Extract the (X, Y) coordinate from the center of the cell holding the provided text.  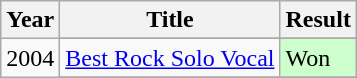
Year (30, 20)
Result (318, 20)
Won (318, 58)
2004 (30, 58)
Title (170, 20)
Best Rock Solo Vocal (170, 58)
